Locate the cell with the specified text and output its [X, Y] center coordinate. 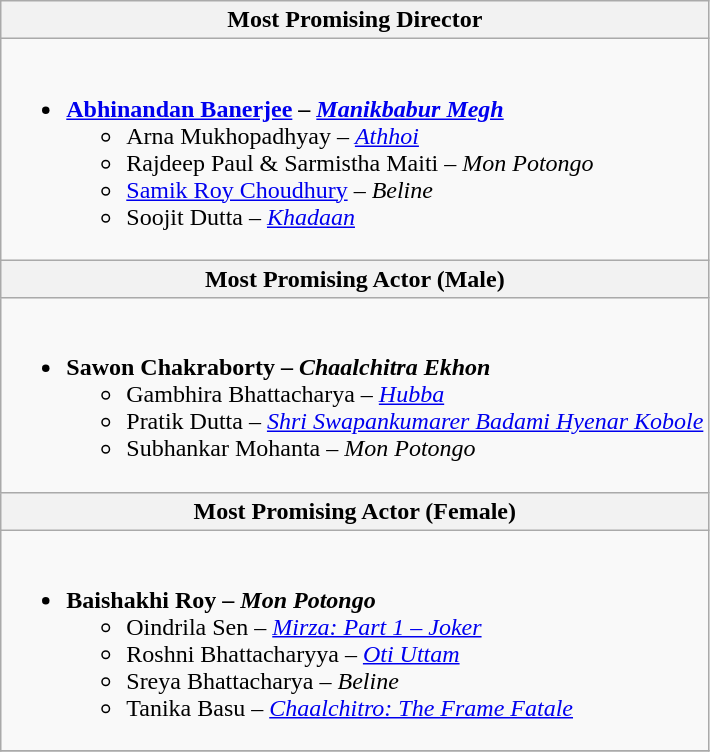
Most Promising Actor (Female) [355, 511]
Most Promising Actor (Male) [355, 279]
Most Promising Director [355, 20]
